Scan for the cell matching the given text and deliver its (X, Y) coordinate at center. 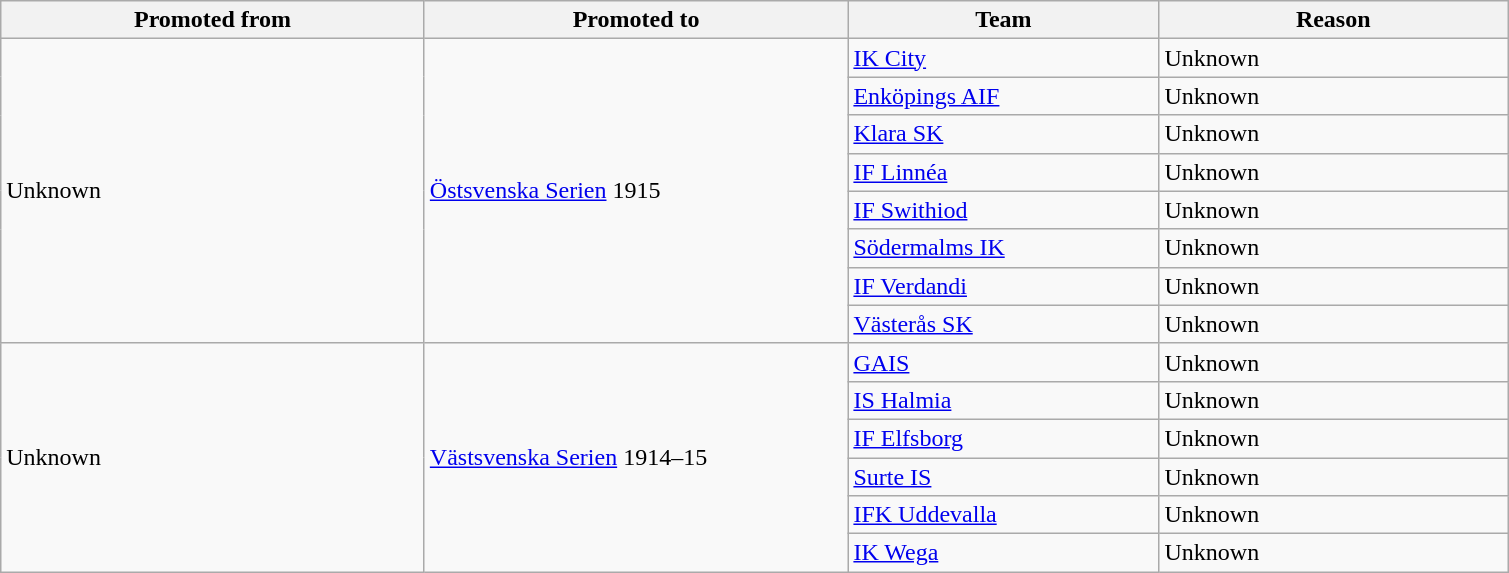
Promoted to (636, 20)
Reason (1334, 20)
IF Verdandi (1004, 286)
IF Elfsborg (1004, 438)
Södermalms IK (1004, 248)
Klara SK (1004, 134)
IK Wega (1004, 553)
Team (1004, 20)
GAIS (1004, 362)
Västerås SK (1004, 324)
Östsvenska Serien 1915 (636, 191)
IF Linnéa (1004, 172)
Promoted from (213, 20)
IK City (1004, 58)
Surte IS (1004, 477)
IS Halmia (1004, 400)
Västsvenska Serien 1914–15 (636, 457)
IF Swithiod (1004, 210)
IFK Uddevalla (1004, 515)
Enköpings AIF (1004, 96)
